Capture the cell that displays the provided text and extract its (X, Y) central coordinate. 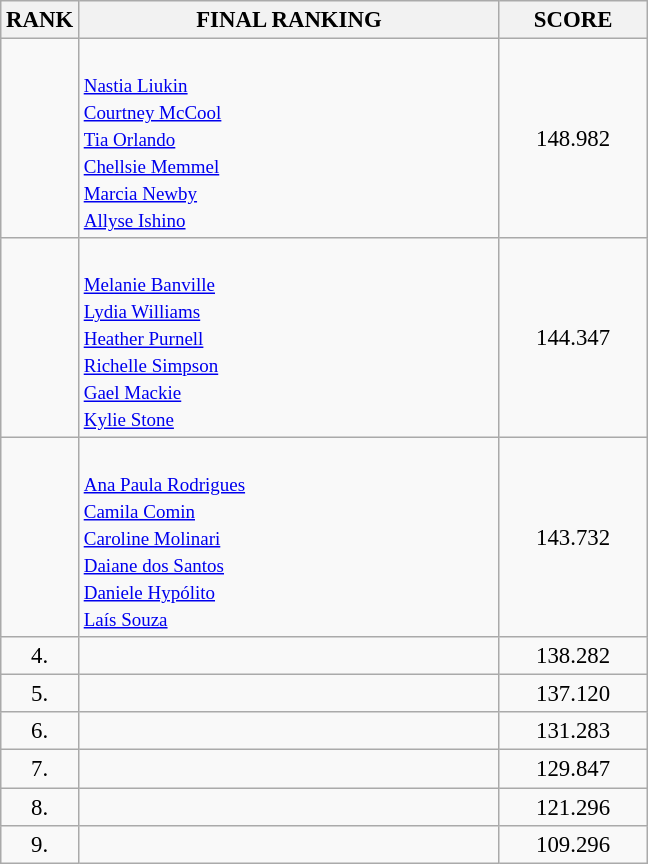
138.282 (572, 656)
4. (40, 656)
121.296 (572, 807)
Melanie BanvilleLydia WilliamsHeather PurnellRichelle SimpsonGael MackieKylie Stone (288, 338)
131.283 (572, 731)
7. (40, 769)
148.982 (572, 139)
137.120 (572, 694)
Nastia LiukinCourtney McCoolTia OrlandoChellsie MemmelMarcia NewbyAllyse Ishino (288, 139)
FINAL RANKING (288, 20)
8. (40, 807)
5. (40, 694)
143.732 (572, 538)
144.347 (572, 338)
SCORE (572, 20)
129.847 (572, 769)
109.296 (572, 844)
RANK (40, 20)
9. (40, 844)
6. (40, 731)
Ana Paula RodriguesCamila CominCaroline MolinariDaiane dos SantosDaniele HypólitoLaís Souza (288, 538)
